Provide the (X, Y) coordinate of the cell's center where the given text is located.  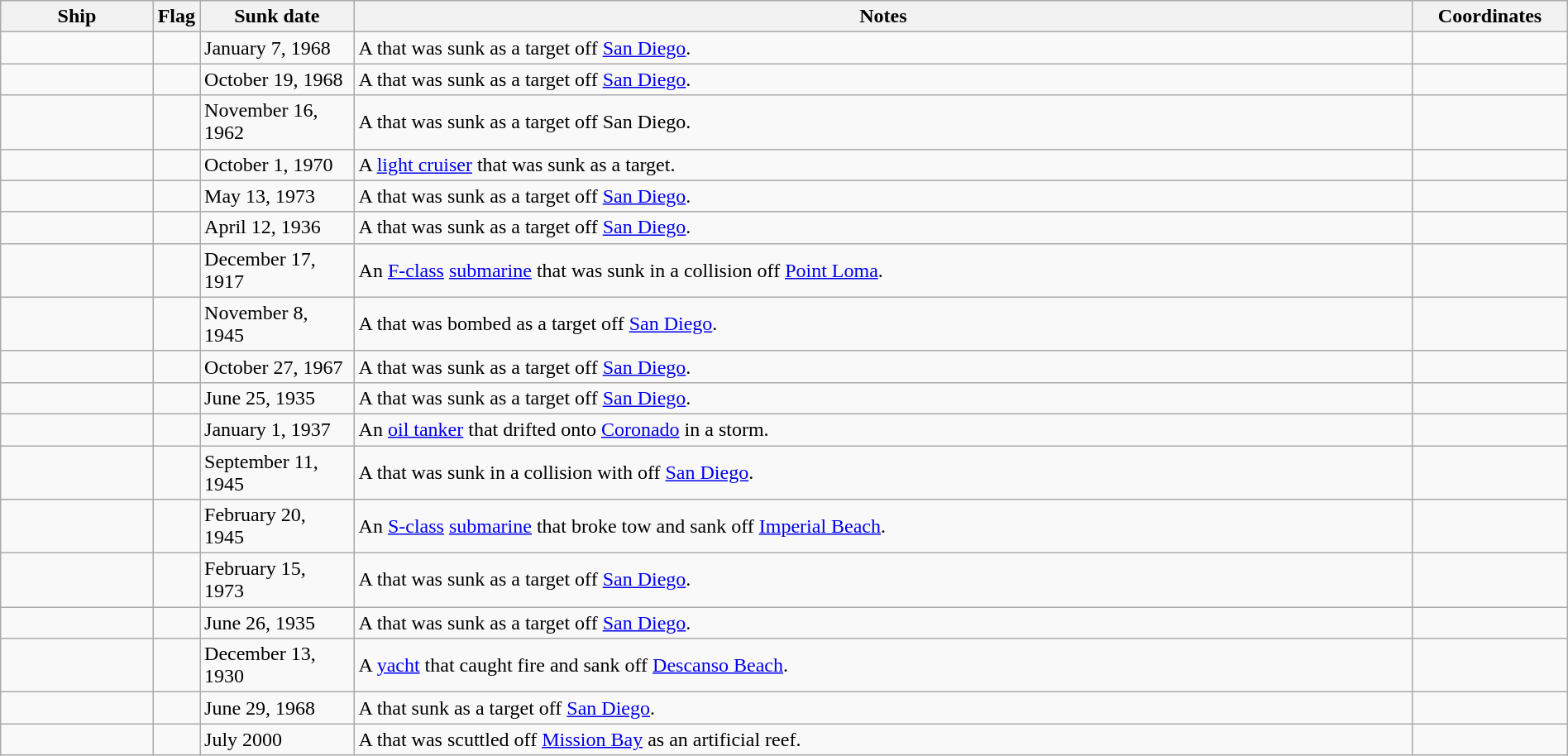
November 16, 1962 (278, 122)
January 7, 1968 (278, 48)
January 1, 1937 (278, 429)
June 26, 1935 (278, 623)
December 13, 1930 (278, 665)
February 15, 1973 (278, 581)
November 8, 1945 (278, 324)
Coordinates (1490, 17)
A that was scuttled off Mission Bay as an artificial reef. (883, 739)
Flag (176, 17)
June 25, 1935 (278, 398)
May 13, 1973 (278, 196)
A that was sunk in a collision with off San Diego. (883, 471)
September 11, 1945 (278, 471)
June 29, 1968 (278, 708)
December 17, 1917 (278, 270)
October 19, 1968 (278, 79)
A that sunk as a target off San Diego. (883, 708)
February 20, 1945 (278, 526)
October 27, 1967 (278, 366)
A that was bombed as a target off San Diego. (883, 324)
Ship (77, 17)
October 1, 1970 (278, 165)
A light cruiser that was sunk as a target. (883, 165)
An S-class submarine that broke tow and sank off Imperial Beach. (883, 526)
An oil tanker that drifted onto Coronado in a storm. (883, 429)
A yacht that caught fire and sank off Descanso Beach. (883, 665)
Sunk date (278, 17)
Notes (883, 17)
An F-class submarine that was sunk in a collision off Point Loma. (883, 270)
April 12, 1936 (278, 227)
July 2000 (278, 739)
